Search for the cell housing the specified text and yield its (X, Y) center coordinate. 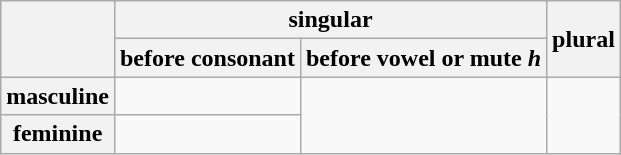
plural (584, 39)
singular (330, 20)
before vowel or mute h (423, 58)
feminine (58, 134)
masculine (58, 96)
before consonant (207, 58)
